Return the (X, Y) coordinate for the center point of the cell that contains the specified text.  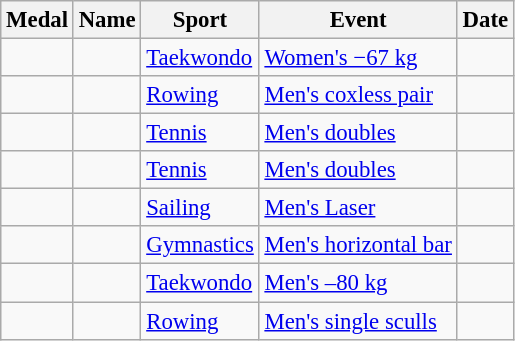
Sport (200, 20)
Men's horizontal bar (358, 245)
Date (485, 20)
Sailing (200, 208)
Men's Laser (358, 208)
Men's single sculls (358, 321)
Women's −67 kg (358, 58)
Medal (38, 20)
Men's –80 kg (358, 283)
Gymnastics (200, 245)
Men's coxless pair (358, 95)
Name (107, 20)
Event (358, 20)
